Output the [X, Y] coordinate of the center of the cell containing the given text.  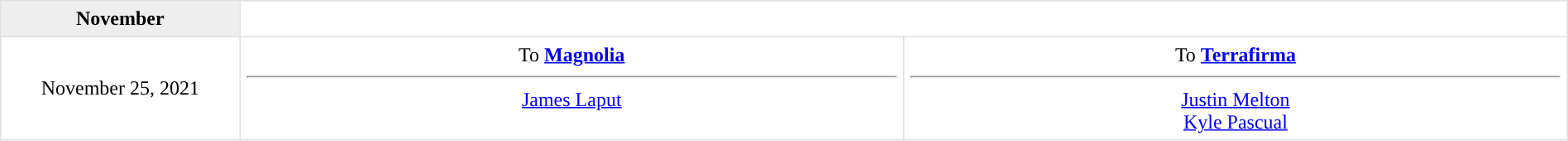
To MagnoliaJames Laput [572, 88]
November 25, 2021 [121, 88]
To TerrafirmaJustin MeltonKyle Pascual [1236, 88]
November [121, 19]
